Determine the (X, Y) coordinate at the center of the cell enclosing the given text.  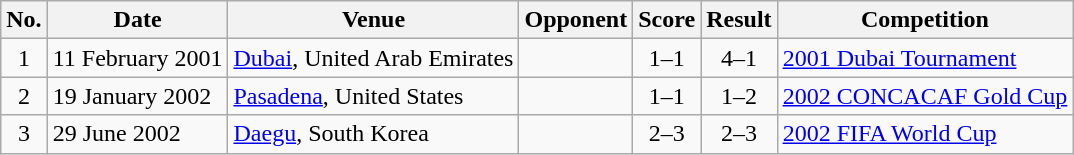
Score (667, 20)
11 February 2001 (138, 58)
Date (138, 20)
19 January 2002 (138, 96)
2001 Dubai Tournament (925, 58)
Result (739, 20)
3 (24, 134)
Competition (925, 20)
2002 CONCACAF Gold Cup (925, 96)
1 (24, 58)
Dubai, United Arab Emirates (374, 58)
2002 FIFA World Cup (925, 134)
Pasadena, United States (374, 96)
29 June 2002 (138, 134)
1–2 (739, 96)
4–1 (739, 58)
2 (24, 96)
No. (24, 20)
Opponent (576, 20)
Daegu, South Korea (374, 134)
Venue (374, 20)
